Capture the cell that displays the provided text and extract its (X, Y) central coordinate. 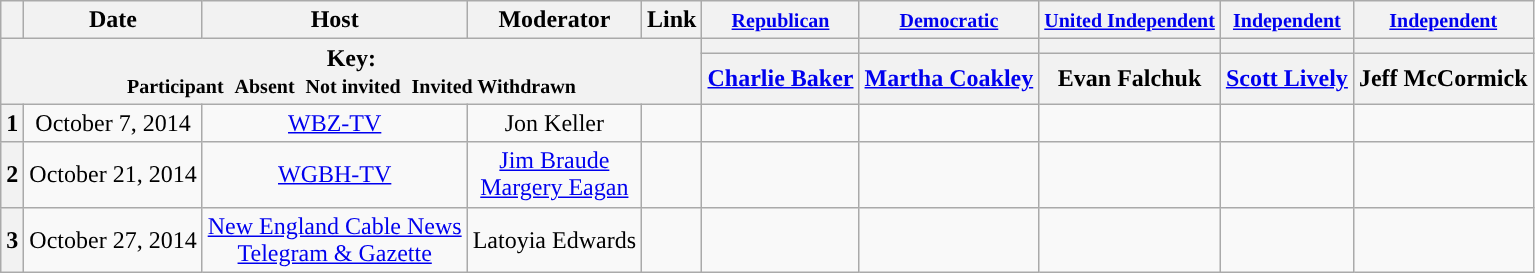
Latoyia Edwards (554, 240)
October 27, 2014 (113, 240)
Republican (780, 20)
United Independent (1130, 20)
Link (672, 20)
1 (12, 123)
Host (334, 20)
3 (12, 240)
WBZ-TV (334, 123)
Charlie Baker (780, 78)
2 (12, 174)
Democratic (949, 20)
Moderator (554, 20)
Jim BraudeMargery Eagan (554, 174)
October 21, 2014 (113, 174)
Jon Keller (554, 123)
WGBH-TV (334, 174)
Scott Lively (1286, 78)
Key: Participant Absent Not invited Invited Withdrawn (352, 72)
Jeff McCormick (1443, 78)
Date (113, 20)
New England Cable NewsTelegram & Gazette (334, 240)
Evan Falchuk (1130, 78)
Martha Coakley (949, 78)
October 7, 2014 (113, 123)
